Locate the cell with the specified text and output its (X, Y) center coordinate. 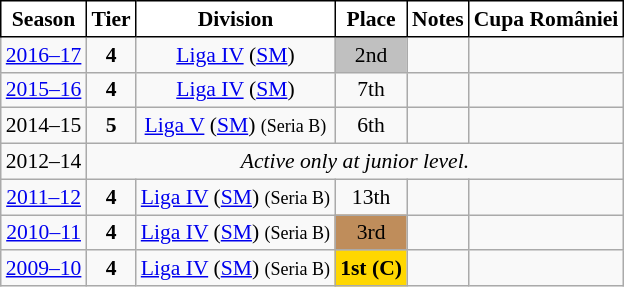
Cupa României (546, 19)
Tier (110, 19)
Active only at junior level. (354, 162)
Division (236, 19)
7th (371, 90)
1st (C) (371, 269)
5 (110, 126)
Place (371, 19)
2014–15 (44, 126)
Liga V (SM) (Seria B) (236, 126)
2016–17 (44, 55)
2015–16 (44, 90)
2009–10 (44, 269)
13th (371, 197)
Notes (438, 19)
Season (44, 19)
2010–11 (44, 233)
6th (371, 126)
2011–12 (44, 197)
2012–14 (44, 162)
2nd (371, 55)
3rd (371, 233)
